Pinpoint the cell where the given text exists, returning its (X, Y) midpoint coordinate. 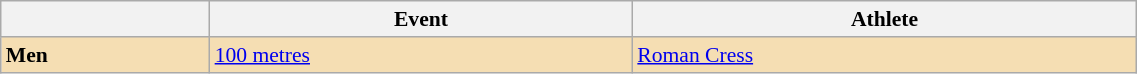
Event (422, 19)
Roman Cress (884, 55)
100 metres (422, 55)
Men (106, 55)
Athlete (884, 19)
